Locate the cell with the specified text and output its [X, Y] center coordinate. 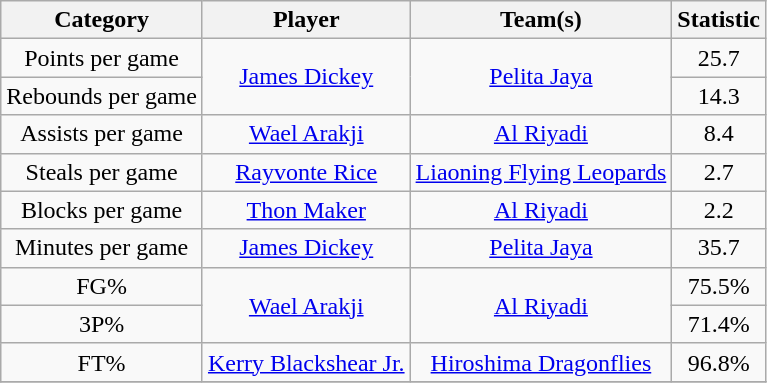
14.3 [719, 96]
Points per game [102, 58]
Blocks per game [102, 210]
75.5% [719, 286]
96.8% [719, 362]
3P% [102, 324]
2.7 [719, 172]
25.7 [719, 58]
Player [306, 20]
Rebounds per game [102, 96]
35.7 [719, 248]
Hiroshima Dragonflies [541, 362]
71.4% [719, 324]
Kerry Blackshear Jr. [306, 362]
2.2 [719, 210]
Thon Maker [306, 210]
Statistic [719, 20]
Category [102, 20]
Steals per game [102, 172]
FT% [102, 362]
Rayvonte Rice [306, 172]
Assists per game [102, 134]
Liaoning Flying Leopards [541, 172]
FG% [102, 286]
Minutes per game [102, 248]
Team(s) [541, 20]
8.4 [719, 134]
